Return [x, y] of the center of cell containing provided text 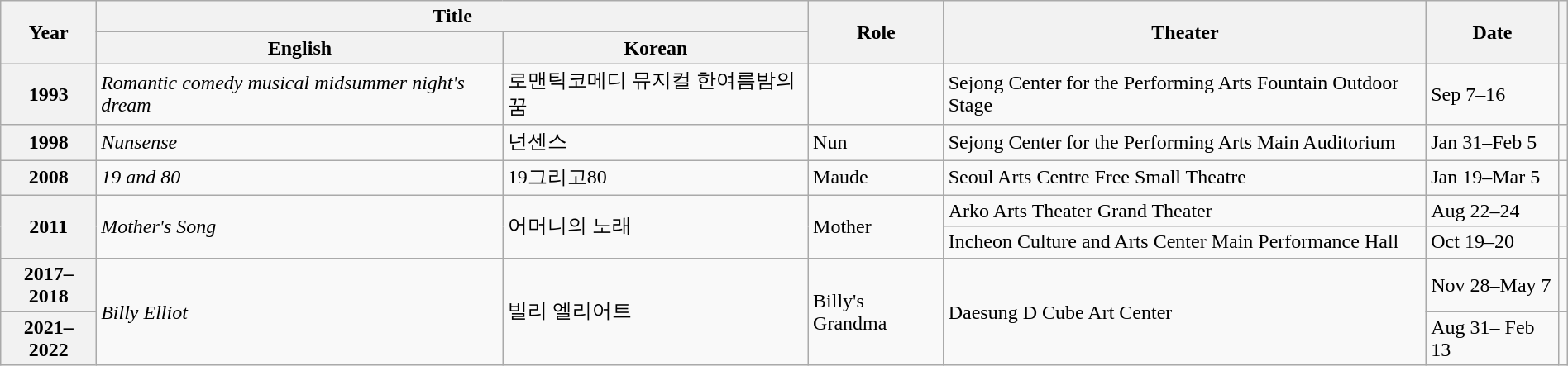
Role [877, 32]
Theater [1185, 32]
Jan 31–Feb 5 [1492, 142]
Nov 28–May 7 [1492, 284]
2011 [49, 226]
2008 [49, 178]
Title [453, 17]
Romantic comedy musical midsummer night's dream [300, 94]
Oct 19–20 [1492, 242]
1993 [49, 94]
Sejong Center for the Performing Arts Fountain Outdoor Stage [1185, 94]
로맨틱코메디 뮤지컬 한여름밤의 꿈 [655, 94]
1998 [49, 142]
어머니의 노래 [655, 226]
빌리 엘리어트 [655, 311]
Daesung D Cube Art Center [1185, 311]
Jan 19–Mar 5 [1492, 178]
Sejong Center for the Performing Arts Main Auditorium [1185, 142]
Billy Elliot [300, 311]
Sep 7–16 [1492, 94]
Nun [877, 142]
English [300, 48]
Year [49, 32]
19그리고80 [655, 178]
Maude [877, 178]
Korean [655, 48]
Arko Arts Theater Grand Theater [1185, 211]
2017–2018 [49, 284]
2021–2022 [49, 339]
넌센스 [655, 142]
Aug 31– Feb 13 [1492, 339]
Mother's Song [300, 226]
Aug 22–24 [1492, 211]
19 and 80 [300, 178]
Nunsense [300, 142]
Date [1492, 32]
Incheon Culture and Arts Center Main Performance Hall [1185, 242]
Billy's Grandma [877, 311]
Mother [877, 226]
Seoul Arts Centre Free Small Theatre [1185, 178]
